Find where the given text appears and provide that cell's center as [x, y] coordinate. 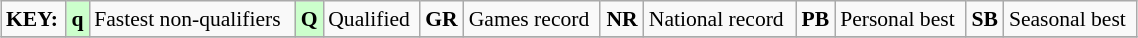
Games record [532, 19]
Q [309, 19]
Seasonal best [1070, 19]
q [78, 19]
Qualified [371, 19]
GR [442, 19]
Personal best [900, 19]
Fastest non-qualifiers [192, 19]
NR [622, 19]
National record [720, 19]
SB [985, 19]
KEY: [34, 19]
PB [816, 19]
